Determine the [x, y] coordinate at the center of the cell enclosing the given text.  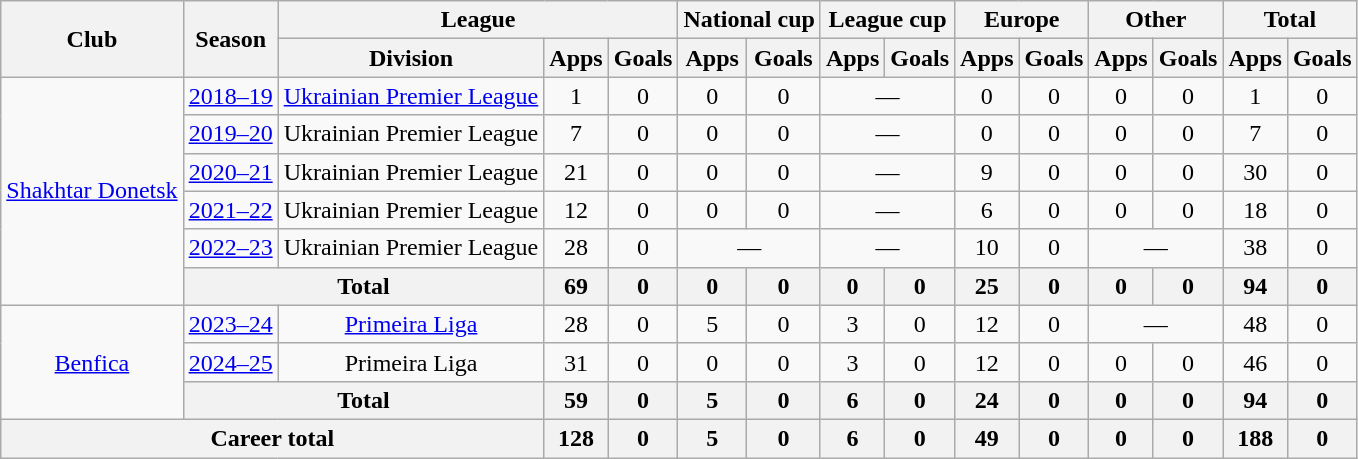
Europe [1022, 20]
31 [576, 362]
30 [1255, 172]
49 [987, 438]
2023–24 [230, 324]
League cup [887, 20]
25 [987, 286]
2021–22 [230, 210]
League [478, 20]
2019–20 [230, 134]
2020–21 [230, 172]
18 [1255, 210]
2022–23 [230, 248]
Season [230, 39]
Career total [272, 438]
Shakhtar Donetsk [92, 191]
National cup [749, 20]
59 [576, 400]
9 [987, 172]
24 [987, 400]
188 [1255, 438]
69 [576, 286]
10 [987, 248]
Benfica [92, 362]
46 [1255, 362]
128 [576, 438]
Club [92, 39]
21 [576, 172]
Division [411, 58]
2024–25 [230, 362]
Other [1156, 20]
48 [1255, 324]
38 [1255, 248]
2018–19 [230, 96]
